Return (x, y) of the center of cell containing provided text 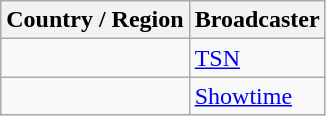
Showtime (257, 96)
TSN (257, 58)
Broadcaster (257, 20)
Country / Region (95, 20)
